Search for the cell housing the specified text and yield its (x, y) center coordinate. 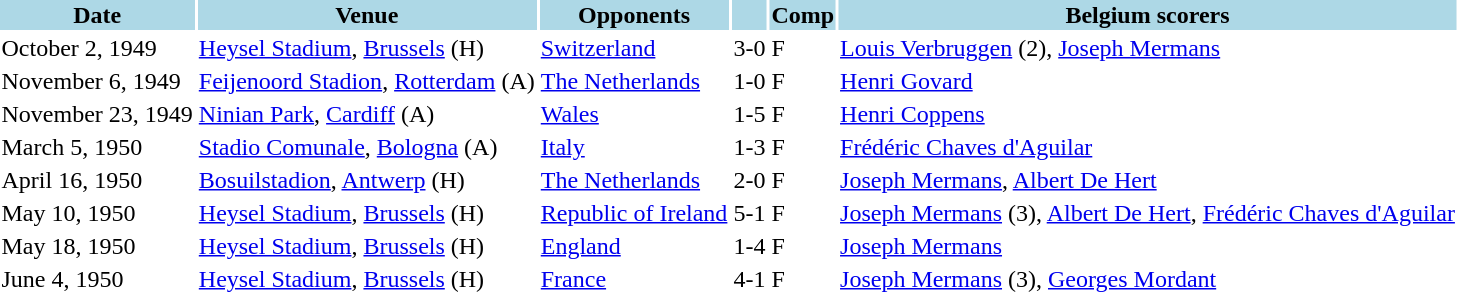
Belgium scorers (1148, 15)
1-5 (750, 114)
Opponents (634, 15)
November 23, 1949 (97, 114)
Bosuilstadion, Antwerp (H) (366, 180)
April 16, 1950 (97, 180)
Date (97, 15)
Wales (634, 114)
Frédéric Chaves d'Aguilar (1148, 147)
Comp (803, 15)
England (634, 246)
Venue (366, 15)
Henri Govard (1148, 81)
Italy (634, 147)
1-4 (750, 246)
Joseph Mermans (3), Albert De Hert, Frédéric Chaves d'Aguilar (1148, 213)
2-0 (750, 180)
October 2, 1949 (97, 48)
Switzerland (634, 48)
Joseph Mermans, Albert De Hert (1148, 180)
Henri Coppens (1148, 114)
Ninian Park, Cardiff (A) (366, 114)
Republic of Ireland (634, 213)
1-0 (750, 81)
5-1 (750, 213)
Feijenoord Stadion, Rotterdam (A) (366, 81)
Joseph Mermans (1148, 246)
March 5, 1950 (97, 147)
3-0 (750, 48)
Louis Verbruggen (2), Joseph Mermans (1148, 48)
May 18, 1950 (97, 246)
November 6, 1949 (97, 81)
Stadio Comunale, Bologna (A) (366, 147)
May 10, 1950 (97, 213)
1-3 (750, 147)
